Return (X, Y) of the center of cell containing provided text 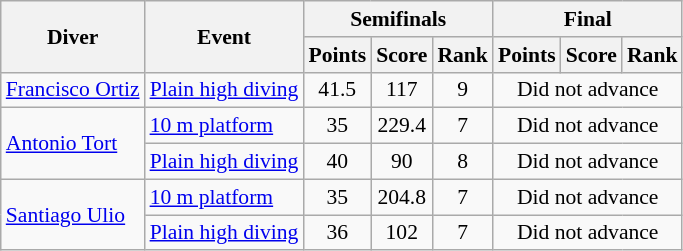
9 (462, 90)
41.5 (337, 90)
102 (402, 233)
204.8 (402, 197)
36 (337, 233)
40 (337, 162)
Final (588, 19)
90 (402, 162)
117 (402, 90)
229.4 (402, 126)
Santiago Ulio (73, 214)
Diver (73, 36)
Antonio Tort (73, 144)
Francisco Ortiz (73, 90)
8 (462, 162)
Semifinals (398, 19)
Event (224, 36)
